Return [X, Y] of the center of cell containing provided text 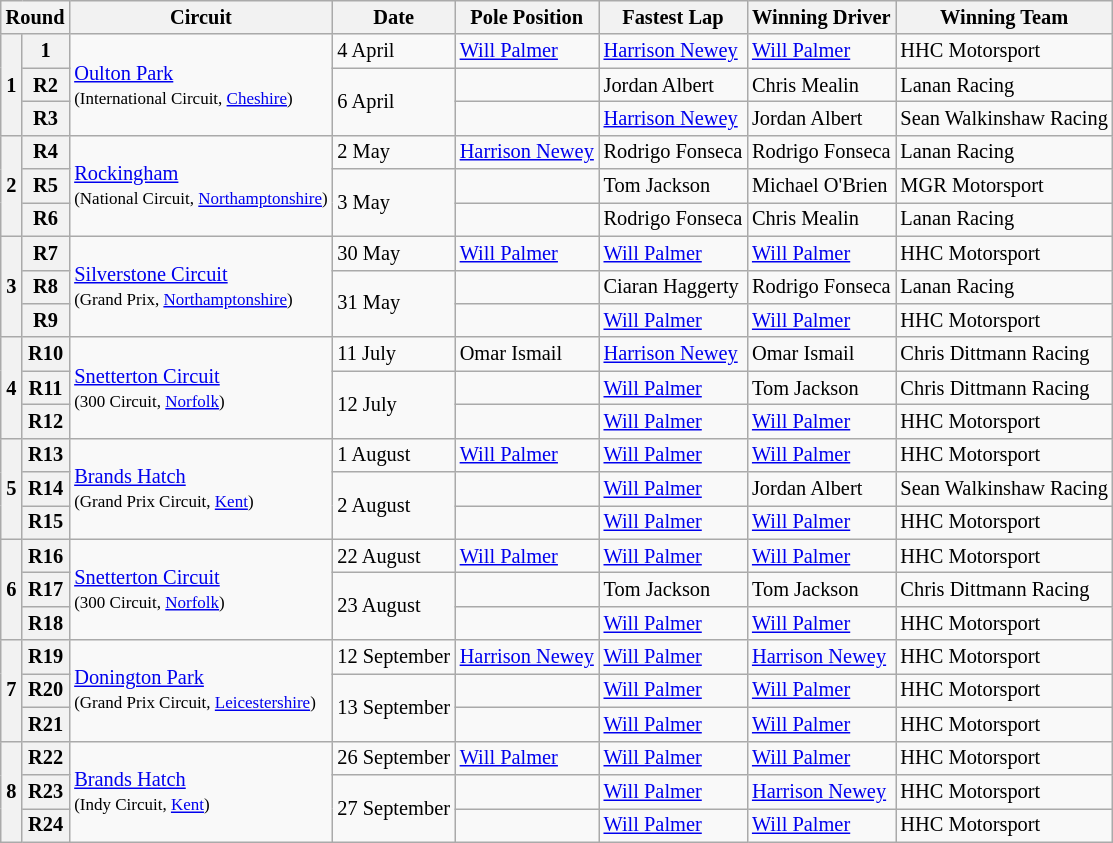
23 August [393, 606]
26 September [393, 758]
13 September [393, 706]
Silverstone Circuit(Grand Prix, Northamptonshire) [200, 286]
R24 [46, 825]
3 [12, 286]
R3 [46, 118]
R21 [46, 724]
R7 [46, 253]
R11 [46, 388]
Donington Park(Grand Prix Circuit, Leicestershire) [200, 690]
R19 [46, 657]
8 [12, 792]
Michael O'Brien [821, 186]
6 April [393, 102]
27 September [393, 808]
Pole Position [527, 17]
6 [12, 590]
12 September [393, 657]
1 August [393, 455]
Rockingham(National Circuit, Northamptonshire) [200, 186]
R14 [46, 489]
4 [12, 388]
2 [12, 186]
2 August [393, 506]
Date [393, 17]
Brands Hatch(Indy Circuit, Kent) [200, 792]
R16 [46, 556]
R10 [46, 354]
Winning Driver [821, 17]
Circuit [200, 17]
R6 [46, 219]
11 July [393, 354]
2 May [393, 152]
R4 [46, 152]
R2 [46, 85]
R15 [46, 522]
R22 [46, 758]
Round [36, 17]
R20 [46, 690]
5 [12, 488]
R23 [46, 791]
MGR Motorsport [1004, 186]
R5 [46, 186]
12 July [393, 404]
Brands Hatch(Grand Prix Circuit, Kent) [200, 488]
4 April [393, 51]
R9 [46, 320]
R12 [46, 421]
Ciaran Haggerty [673, 287]
3 May [393, 202]
30 May [393, 253]
22 August [393, 556]
Winning Team [1004, 17]
R17 [46, 589]
R8 [46, 287]
31 May [393, 304]
7 [12, 690]
Oulton Park(International Circuit, Cheshire) [200, 84]
Fastest Lap [673, 17]
R13 [46, 455]
R18 [46, 623]
